Extract the (x, y) coordinate from the center of the cell holding the provided text.  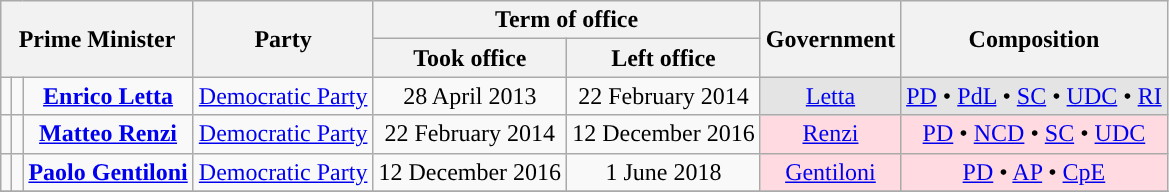
Paolo Gentiloni (108, 172)
28 April 2013 (470, 96)
Renzi (830, 134)
Letta (830, 96)
Term of office (566, 20)
PD • AP • CpE (1034, 172)
Prime Minister (98, 39)
Took office (470, 58)
Left office (664, 58)
Enrico Letta (108, 96)
Government (830, 39)
PD • PdL • SC • UDC • RI (1034, 96)
Party (283, 39)
PD • NCD • SC • UDC (1034, 134)
Matteo Renzi (108, 134)
1 June 2018 (664, 172)
Gentiloni (830, 172)
Composition (1034, 39)
